Scan for the cell matching the given text and deliver its [x, y] coordinate at center. 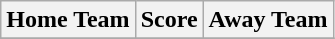
Score [169, 20]
Away Team [268, 20]
Home Team [68, 20]
